Capture the cell that displays the provided text and extract its [x, y] central coordinate. 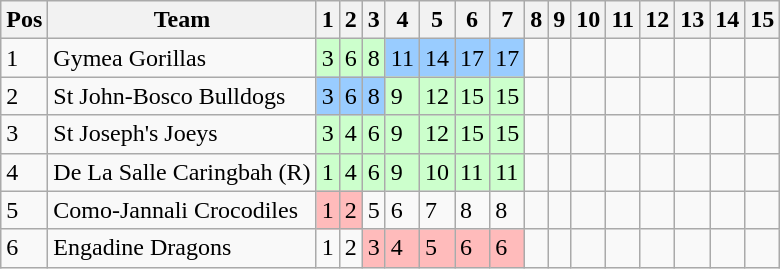
Gymea Gorillas [182, 58]
St John-Bosco Bulldogs [182, 96]
Engadine Dragons [182, 248]
St Joseph's Joeys [182, 134]
De La Salle Caringbah (R) [182, 172]
Pos [24, 20]
13 [692, 20]
Team [182, 20]
Como-Jannali Crocodiles [182, 210]
